Scan for the cell matching the given text and deliver its (x, y) coordinate at center. 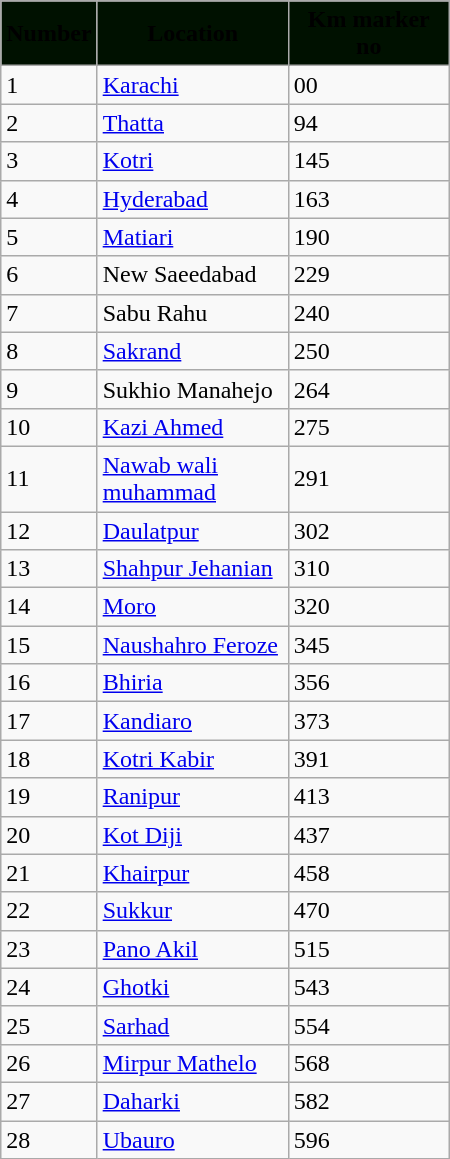
229 (368, 275)
94 (368, 123)
Moro (192, 607)
373 (368, 721)
14 (49, 607)
Kotri (192, 161)
596 (368, 1139)
Location (192, 34)
21 (49, 873)
Pano Akil (192, 949)
19 (49, 797)
Thatta (192, 123)
9 (49, 389)
7 (49, 313)
320 (368, 607)
20 (49, 835)
Ranipur (192, 797)
8 (49, 351)
Bhiria (192, 683)
554 (368, 1025)
Sakrand (192, 351)
Number (49, 34)
240 (368, 313)
16 (49, 683)
413 (368, 797)
310 (368, 569)
Ghotki (192, 987)
264 (368, 389)
543 (368, 987)
Daharki (192, 1101)
2 (49, 123)
345 (368, 645)
3 (49, 161)
Kandiaro (192, 721)
1 (49, 85)
Sukhio Manahejo (192, 389)
25 (49, 1025)
582 (368, 1101)
Karachi (192, 85)
28 (49, 1139)
Mirpur Mathelo (192, 1063)
163 (368, 199)
Daulatpur (192, 531)
17 (49, 721)
568 (368, 1063)
Naushahro Feroze (192, 645)
515 (368, 949)
302 (368, 531)
6 (49, 275)
27 (49, 1101)
Km marker no (368, 34)
356 (368, 683)
Khairpur (192, 873)
Ubauro (192, 1139)
4 (49, 199)
190 (368, 237)
12 (49, 531)
470 (368, 911)
Kazi Ahmed (192, 427)
15 (49, 645)
18 (49, 759)
Sarhad (192, 1025)
New Saeedabad (192, 275)
250 (368, 351)
00 (368, 85)
Kotri Kabir (192, 759)
Sukkur (192, 911)
11 (49, 478)
Nawab wali muhammad (192, 478)
5 (49, 237)
13 (49, 569)
Kot Diji (192, 835)
26 (49, 1063)
291 (368, 478)
24 (49, 987)
391 (368, 759)
458 (368, 873)
Sabu Rahu (192, 313)
22 (49, 911)
Hyderabad (192, 199)
145 (368, 161)
10 (49, 427)
437 (368, 835)
Shahpur Jehanian (192, 569)
275 (368, 427)
Matiari (192, 237)
23 (49, 949)
